Return the (x, y) coordinate for the center point of the cell that contains the specified text.  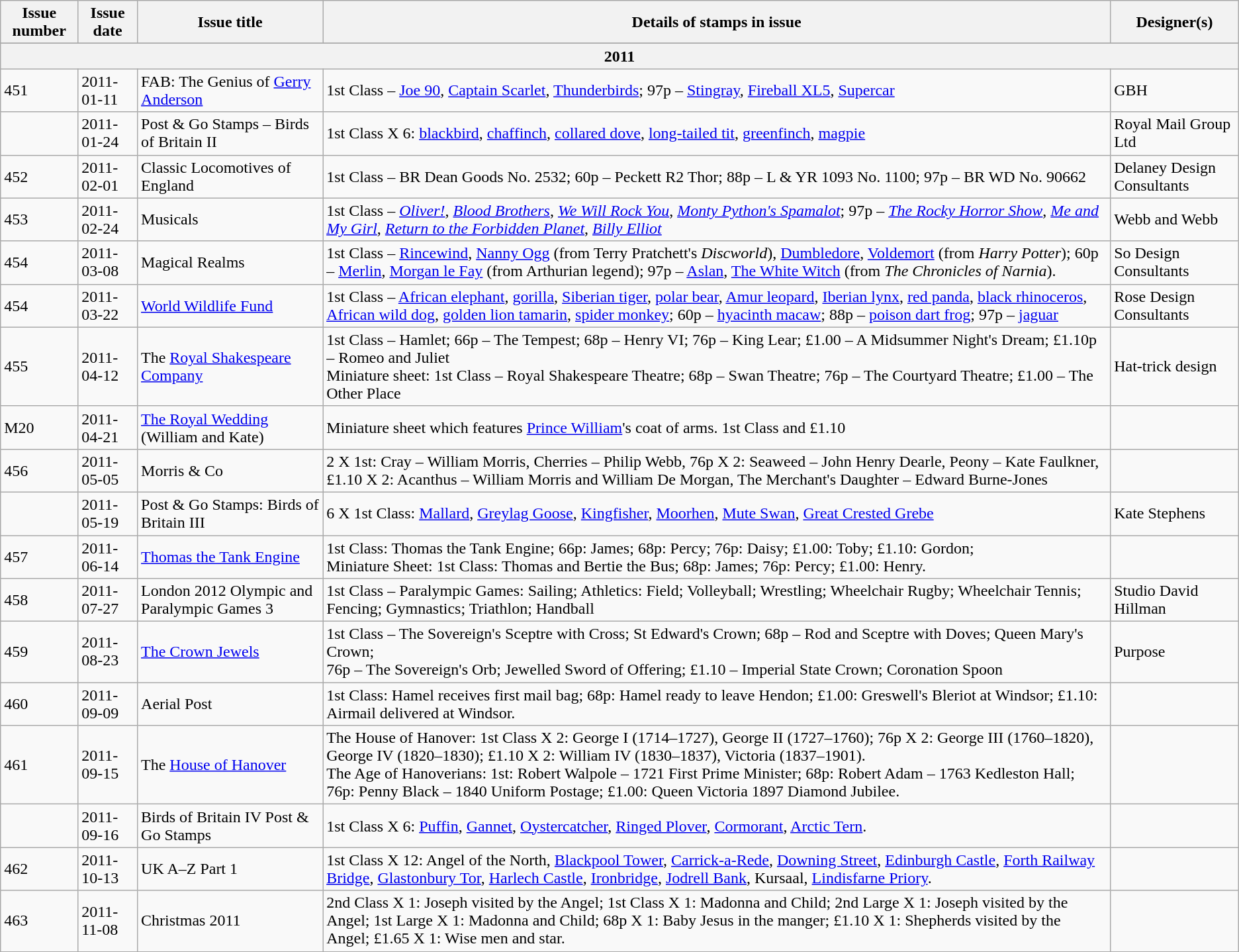
Classic Locomotives of England (230, 176)
The House of Hanover (230, 765)
460 (40, 704)
2011-09-09 (108, 704)
Designer(s) (1175, 23)
2011-03-22 (108, 306)
Hat-trick design (1175, 367)
457 (40, 556)
2011-04-21 (108, 428)
Details of stamps in issue (717, 23)
459 (40, 652)
2011-05-05 (108, 470)
462 (40, 869)
The Royal Shakespeare Company (230, 367)
458 (40, 600)
Thomas the Tank Engine (230, 556)
2011-02-01 (108, 176)
Issue date (108, 23)
The Royal Wedding (William and Kate) (230, 428)
Morris & Co (230, 470)
1st Class X 6: blackbird, chaffinch, collared dove, long-tailed tit, greenfinch, magpie (717, 134)
455 (40, 367)
2011-07-27 (108, 600)
461 (40, 765)
Post & Go Stamps: Birds of Britain III (230, 514)
451 (40, 90)
1st Class X 6: Puffin, Gannet, Oystercatcher, Ringed Plover, Cormorant, Arctic Tern. (717, 826)
2011-05-19 (108, 514)
2011 (619, 56)
Musicals (230, 220)
2011-01-24 (108, 134)
Webb and Webb (1175, 220)
2011-09-16 (108, 826)
The Crown Jewels (230, 652)
GBH (1175, 90)
So Design Consultants (1175, 262)
452 (40, 176)
1st Class – BR Dean Goods No. 2532; 60p – Peckett R2 Thor; 88p – L & YR 1093 No. 1100; 97p – BR WD No. 90662 (717, 176)
Christmas 2011 (230, 921)
World Wildlife Fund (230, 306)
Miniature sheet which features Prince William's coat of arms. 1st Class and £1.10 (717, 428)
2011-02-24 (108, 220)
2011-08-23 (108, 652)
Aerial Post (230, 704)
London 2012 Olympic and Paralympic Games 3 (230, 600)
2011-11-08 (108, 921)
1st Class – Joe 90, Captain Scarlet, Thunderbirds; 97p – Stingray, Fireball XL5, Supercar (717, 90)
Magical Realms (230, 262)
Rose Design Consultants (1175, 306)
2011-04-12 (108, 367)
6 X 1st Class: Mallard, Greylag Goose, Kingfisher, Moorhen, Mute Swan, Great Crested Grebe (717, 514)
2011-10-13 (108, 869)
Delaney Design Consultants (1175, 176)
Studio David Hillman (1175, 600)
2011-01-11 (108, 90)
2011-09-15 (108, 765)
UK A–Z Part 1 (230, 869)
Birds of Britain IV Post & Go Stamps (230, 826)
Issue title (230, 23)
2011-06-14 (108, 556)
Kate Stephens (1175, 514)
463 (40, 921)
M20 (40, 428)
Issue number (40, 23)
FAB: The Genius of Gerry Anderson (230, 90)
456 (40, 470)
Purpose (1175, 652)
453 (40, 220)
2011-03-08 (108, 262)
Post & Go Stamps – Birds of Britain II (230, 134)
Royal Mail Group Ltd (1175, 134)
